Return the (X, Y) coordinate for the center point of the cell that contains the specified text.  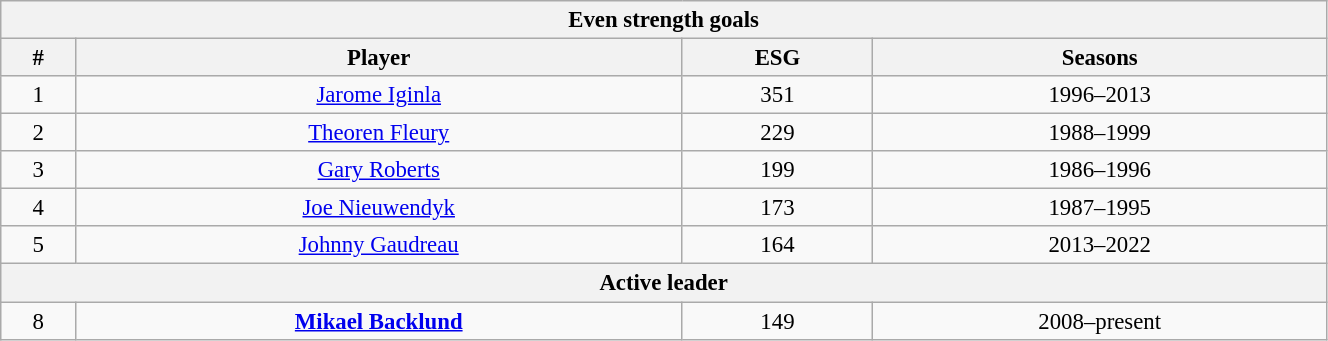
5 (38, 245)
Theoren Fleury (378, 133)
1996–2013 (1100, 95)
4 (38, 208)
Even strength goals (664, 20)
8 (38, 321)
229 (778, 133)
2 (38, 133)
351 (778, 95)
1 (38, 95)
164 (778, 245)
149 (778, 321)
Joe Nieuwendyk (378, 208)
3 (38, 170)
# (38, 58)
Player (378, 58)
Mikael Backlund (378, 321)
173 (778, 208)
ESG (778, 58)
Gary Roberts (378, 170)
1987–1995 (1100, 208)
Seasons (1100, 58)
2013–2022 (1100, 245)
1986–1996 (1100, 170)
2008–present (1100, 321)
Active leader (664, 283)
199 (778, 170)
Jarome Iginla (378, 95)
Johnny Gaudreau (378, 245)
1988–1999 (1100, 133)
